Determine the (X, Y) coordinate at the center of the cell enclosing the given text.  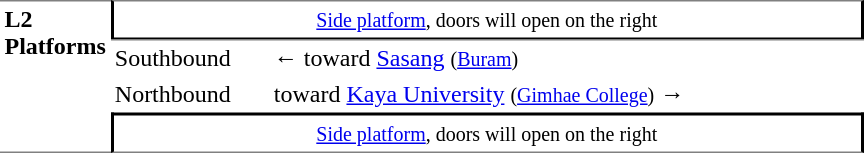
toward Kaya University (Gimhae College) → (566, 94)
Southbound (190, 58)
L2Platforms (55, 76)
Northbound (190, 94)
← toward Sasang (Buram) (566, 58)
